Extract the (X, Y) coordinate from the center of the cell holding the provided text.  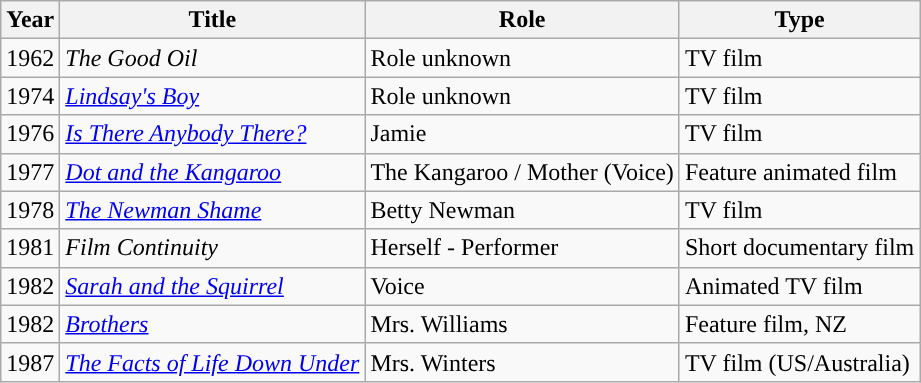
The Good Oil (212, 58)
1987 (30, 362)
Sarah and the Squirrel (212, 286)
The Facts of Life Down Under (212, 362)
1976 (30, 134)
Betty Newman (522, 210)
Role (522, 20)
Mrs. Winters (522, 362)
TV film (US/Australia) (799, 362)
Title (212, 20)
Dot and the Kangaroo (212, 172)
Jamie (522, 134)
The Kangaroo / Mother (Voice) (522, 172)
1978 (30, 210)
Animated TV film (799, 286)
Brothers (212, 324)
Herself - Performer (522, 248)
Feature film, NZ (799, 324)
The Newman Shame (212, 210)
1981 (30, 248)
Film Continuity (212, 248)
1974 (30, 96)
1977 (30, 172)
1962 (30, 58)
Is There Anybody There? (212, 134)
Feature animated film (799, 172)
Type (799, 20)
Year (30, 20)
Short documentary film (799, 248)
Voice (522, 286)
Lindsay's Boy (212, 96)
Mrs. Williams (522, 324)
